From the cell containing the given text, extract its center point as [X, Y] coordinate. 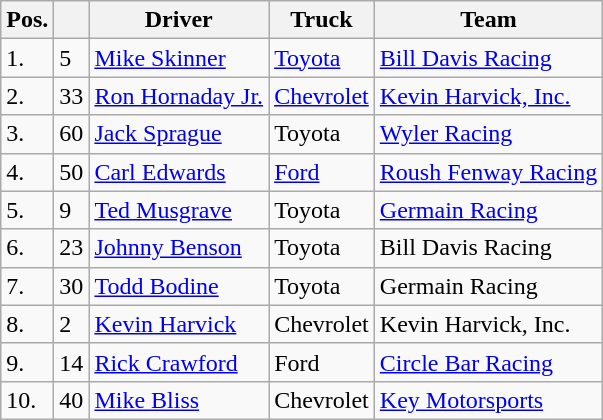
9 [72, 210]
23 [72, 248]
50 [72, 172]
Key Motorsports [488, 400]
Johnny Benson [179, 248]
Todd Bodine [179, 286]
Driver [179, 20]
40 [72, 400]
Kevin Harvick [179, 324]
14 [72, 362]
Mike Skinner [179, 58]
Circle Bar Racing [488, 362]
Roush Fenway Racing [488, 172]
Mike Bliss [179, 400]
60 [72, 134]
4. [28, 172]
Ron Hornaday Jr. [179, 96]
Rick Crawford [179, 362]
Truck [322, 20]
7. [28, 286]
2. [28, 96]
33 [72, 96]
Ted Musgrave [179, 210]
3. [28, 134]
10. [28, 400]
Pos. [28, 20]
Team [488, 20]
1. [28, 58]
30 [72, 286]
9. [28, 362]
6. [28, 248]
5 [72, 58]
Wyler Racing [488, 134]
2 [72, 324]
Carl Edwards [179, 172]
8. [28, 324]
Jack Sprague [179, 134]
5. [28, 210]
